Locate the cell with the specified text and output its (x, y) center coordinate. 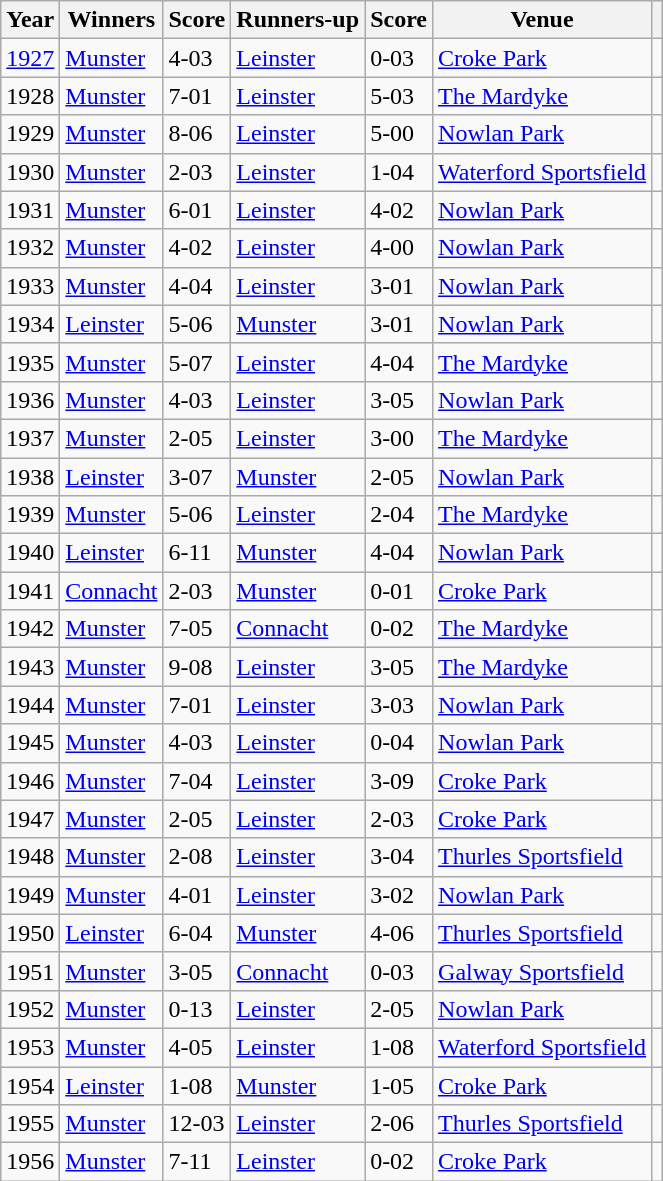
6-01 (197, 210)
1949 (30, 895)
1927 (30, 58)
1950 (30, 933)
5-00 (399, 134)
4-00 (399, 248)
1944 (30, 705)
1931 (30, 210)
8-06 (197, 134)
1947 (30, 819)
1932 (30, 248)
1954 (30, 1085)
1952 (30, 1009)
1955 (30, 1124)
1956 (30, 1162)
4-06 (399, 933)
1951 (30, 971)
4-05 (197, 1047)
0-13 (197, 1009)
0-04 (399, 743)
Runners-up (298, 20)
2-08 (197, 857)
3-02 (399, 895)
9-08 (197, 667)
1933 (30, 286)
Winners (112, 20)
5-03 (399, 96)
3-04 (399, 857)
12-03 (197, 1124)
Galway Sportsfield (542, 971)
Venue (542, 20)
1953 (30, 1047)
1940 (30, 553)
1936 (30, 400)
7-04 (197, 781)
1937 (30, 438)
3-03 (399, 705)
Year (30, 20)
1945 (30, 743)
1938 (30, 477)
1930 (30, 172)
1939 (30, 515)
1934 (30, 324)
3-00 (399, 438)
6-11 (197, 553)
7-05 (197, 629)
1948 (30, 857)
7-11 (197, 1162)
6-04 (197, 933)
3-07 (197, 477)
1-05 (399, 1085)
3-09 (399, 781)
1942 (30, 629)
1928 (30, 96)
1943 (30, 667)
0-01 (399, 591)
1935 (30, 362)
2-04 (399, 515)
1946 (30, 781)
2-06 (399, 1124)
1929 (30, 134)
4-01 (197, 895)
1-04 (399, 172)
1941 (30, 591)
5-07 (197, 362)
